Pinpoint the cell where the given text exists, returning its (x, y) midpoint coordinate. 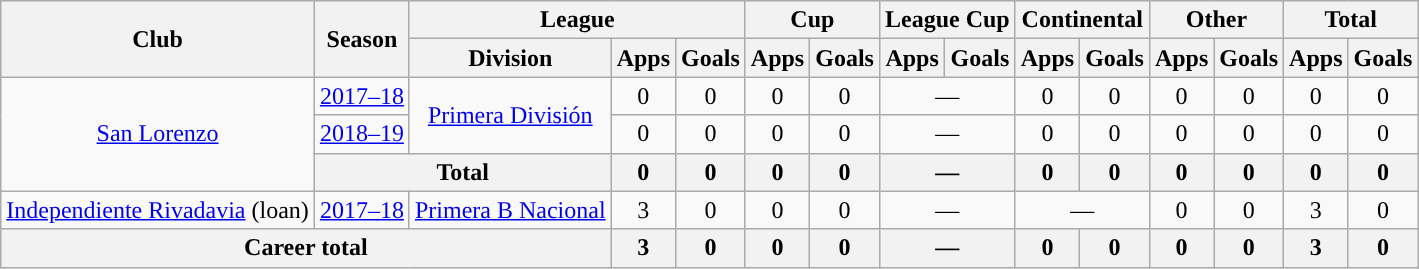
Independiente Rivadavia (loan) (158, 210)
Primera División (510, 115)
Season (362, 39)
Other (1216, 20)
League Cup (947, 20)
League (577, 20)
Career total (306, 248)
Division (510, 58)
Club (158, 39)
Continental (1082, 20)
2018–19 (362, 134)
San Lorenzo (158, 134)
Cup (812, 20)
Primera B Nacional (510, 210)
